Pinpoint the cell where the given text exists, returning its (X, Y) midpoint coordinate. 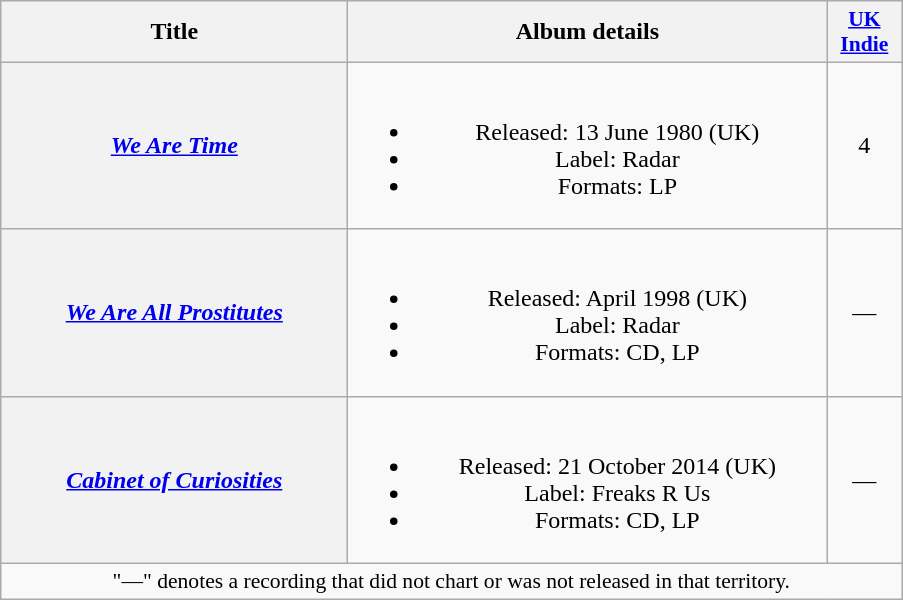
Released: 13 June 1980 (UK)Label: RadarFormats: LP (588, 146)
4 (864, 146)
"—" denotes a recording that did not chart or was not released in that territory. (452, 581)
We Are Time (174, 146)
Title (174, 32)
Released: 21 October 2014 (UK)Label: Freaks R UsFormats: CD, LP (588, 480)
Album details (588, 32)
UK Indie (864, 32)
We Are All Prostitutes (174, 312)
Released: April 1998 (UK)Label: RadarFormats: CD, LP (588, 312)
Cabinet of Curiosities (174, 480)
